Return the [x, y] coordinate for the center point of the cell that contains the specified text.  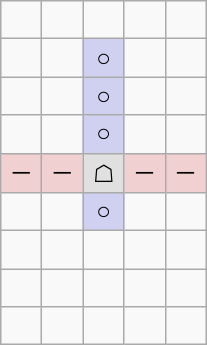
☖ [104, 173]
